For the text-containing cell, return its midpoint in (x, y) coordinate format. 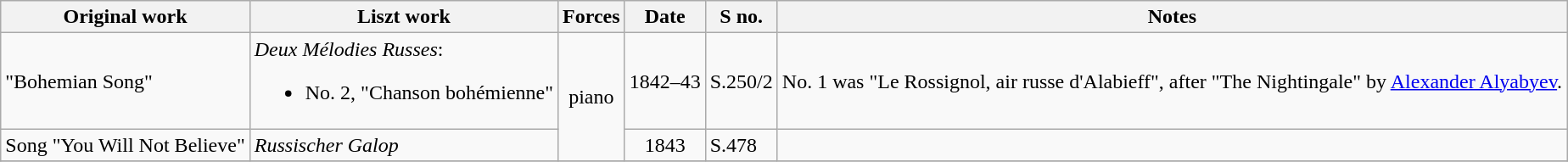
Deux Mélodies Russes:No. 2, "Chanson bohémienne" (404, 81)
piano (592, 97)
S.250/2 (742, 81)
1842–43 (665, 81)
S no. (742, 17)
1843 (665, 145)
S.478 (742, 145)
Original work (126, 17)
Notes (1172, 17)
"Bohemian Song" (126, 81)
Liszt work (404, 17)
No. 1 was "Le Rossignol, air russe d'Alabieff", after "The Nightingale" by Alexander Alyabyev. (1172, 81)
Forces (592, 17)
Song "You Will Not Believe" (126, 145)
Russischer Galop (404, 145)
Date (665, 17)
